Provide the (X, Y) coordinate of the cell's center where the given text is located.  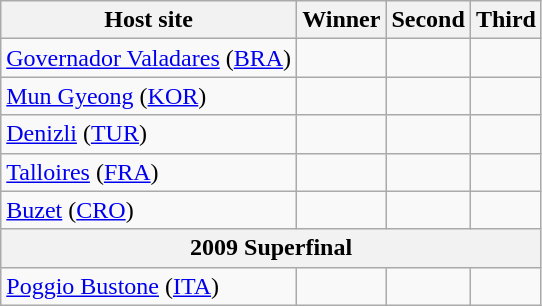
2009 Superfinal (272, 248)
Winner (342, 20)
Governador Valadares (BRA) (149, 58)
Mun Gyeong (KOR) (149, 96)
Talloires (FRA) (149, 172)
Host site (149, 20)
Buzet (CRO) (149, 210)
Third (506, 20)
Denizli (TUR) (149, 134)
Poggio Bustone (ITA) (149, 286)
Second (428, 20)
